Determine the [x, y] coordinate at the center of the cell enclosing the given text.  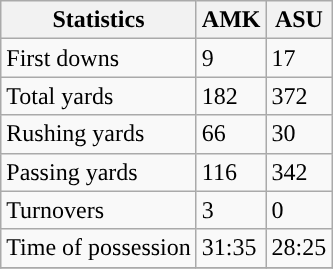
AMK [231, 20]
116 [231, 172]
342 [299, 172]
66 [231, 134]
28:25 [299, 248]
First downs [99, 58]
372 [299, 96]
Rushing yards [99, 134]
ASU [299, 20]
182 [231, 96]
30 [299, 134]
Turnovers [99, 210]
Passing yards [99, 172]
Total yards [99, 96]
Time of possession [99, 248]
3 [231, 210]
31:35 [231, 248]
0 [299, 210]
Statistics [99, 20]
9 [231, 58]
17 [299, 58]
